Pinpoint the cell where the given text exists, returning its [X, Y] midpoint coordinate. 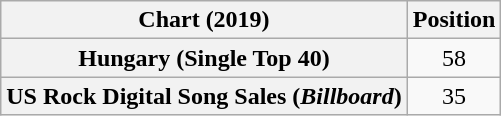
Hungary (Single Top 40) [204, 58]
Chart (2019) [204, 20]
US Rock Digital Song Sales (Billboard) [204, 96]
35 [454, 96]
Position [454, 20]
58 [454, 58]
